Extract the (X, Y) coordinate from the center of the cell holding the provided text.  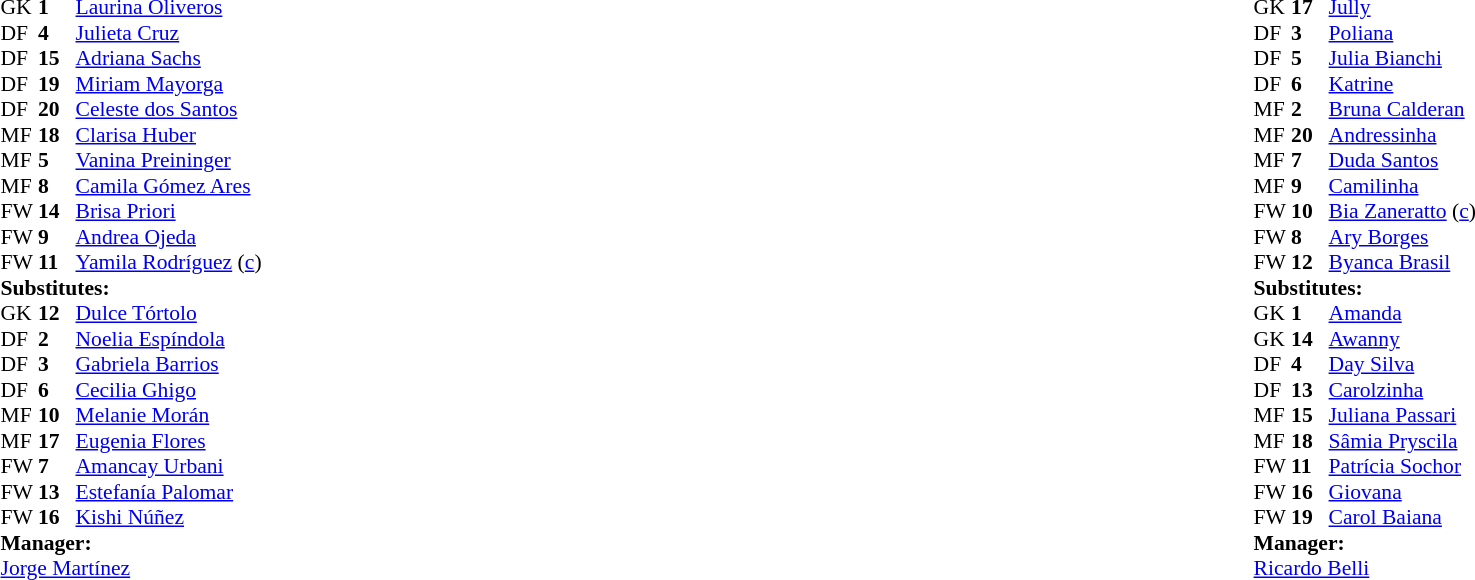
Noelia Espíndola (169, 339)
Andrea Ojeda (169, 237)
Dulce Tórtolo (169, 313)
Vanina Preininger (169, 161)
Kishi Núñez (169, 517)
Cecilia Ghigo (169, 390)
Adriana Sachs (169, 59)
1 (1310, 313)
Substitutes: (130, 288)
17 (57, 441)
Eugenia Flores (169, 441)
Estefanía Palomar (169, 492)
Yamila Rodríguez (c) (169, 263)
Manager: (130, 543)
Celeste dos Santos (169, 109)
Gabriela Barrios (169, 365)
Melanie Morán (169, 415)
Camila Gómez Ares (169, 186)
Amancay Urbani (169, 467)
Clarisa Huber (169, 135)
Brisa Priori (169, 211)
Miriam Mayorga (169, 84)
Julieta Cruz (169, 33)
